Determine the [X, Y] coordinate at the center of the cell enclosing the given text.  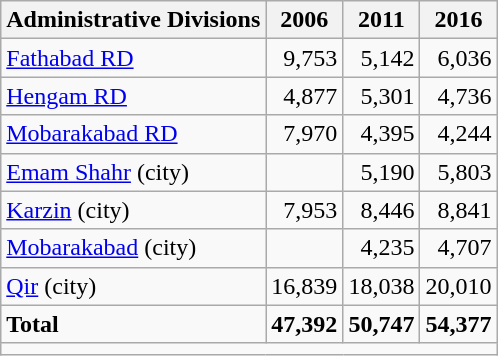
2016 [458, 20]
Total [134, 324]
8,841 [458, 210]
16,839 [304, 286]
4,235 [382, 248]
47,392 [304, 324]
2011 [382, 20]
20,010 [458, 286]
2006 [304, 20]
Qir (city) [134, 286]
5,803 [458, 172]
5,190 [382, 172]
5,301 [382, 96]
50,747 [382, 324]
7,970 [304, 134]
5,142 [382, 58]
7,953 [304, 210]
Hengam RD [134, 96]
54,377 [458, 324]
4,707 [458, 248]
6,036 [458, 58]
4,244 [458, 134]
4,736 [458, 96]
Karzin (city) [134, 210]
Mobarakabad (city) [134, 248]
8,446 [382, 210]
4,877 [304, 96]
Fathabad RD [134, 58]
Administrative Divisions [134, 20]
9,753 [304, 58]
18,038 [382, 286]
Mobarakabad RD [134, 134]
Emam Shahr (city) [134, 172]
4,395 [382, 134]
